From the cell containing the given text, extract its center point as [X, Y] coordinate. 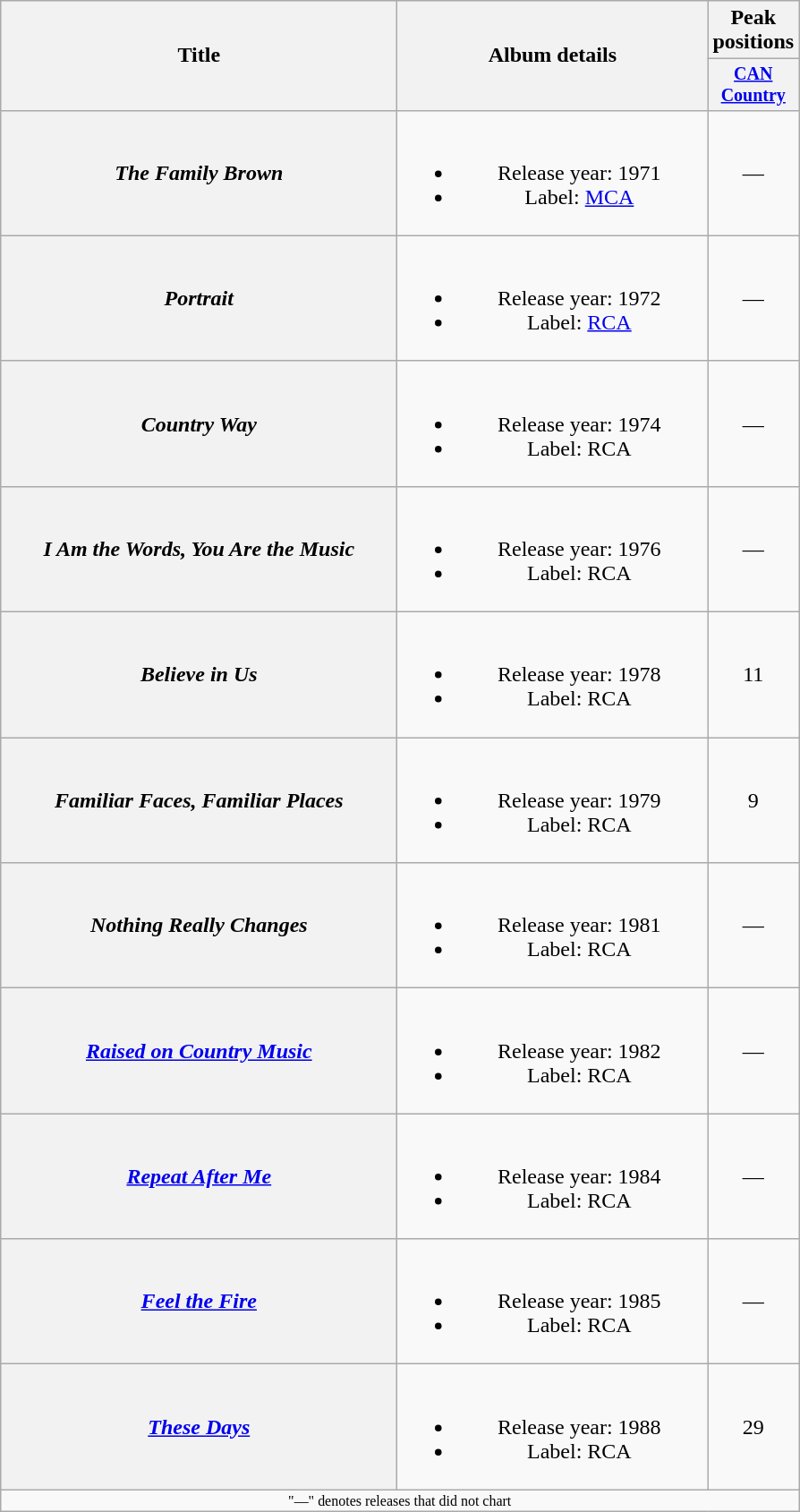
Peakpositions [753, 30]
Country Way [199, 423]
Release year: 1985Label: RCA [553, 1302]
Release year: 1988Label: RCA [553, 1427]
Title [199, 56]
Release year: 1971Label: MCA [553, 173]
Release year: 1974Label: RCA [553, 423]
9 [753, 800]
The Family Brown [199, 173]
Feel the Fire [199, 1302]
Portrait [199, 298]
Repeat After Me [199, 1176]
29 [753, 1427]
Release year: 1984Label: RCA [553, 1176]
Release year: 1976Label: RCA [553, 549]
Release year: 1972Label: RCA [553, 298]
Release year: 1982Label: RCA [553, 1051]
These Days [199, 1427]
Album details [553, 56]
Familiar Faces, Familiar Places [199, 800]
I Am the Words, You Are the Music [199, 549]
Believe in Us [199, 675]
"—" denotes releases that did not chart [400, 1500]
Release year: 1979Label: RCA [553, 800]
Release year: 1978Label: RCA [553, 675]
11 [753, 675]
Raised on Country Music [199, 1051]
CAN Country [753, 84]
Nothing Really Changes [199, 926]
Release year: 1981Label: RCA [553, 926]
